Extract the [x, y] coordinate from the center of the cell holding the provided text.  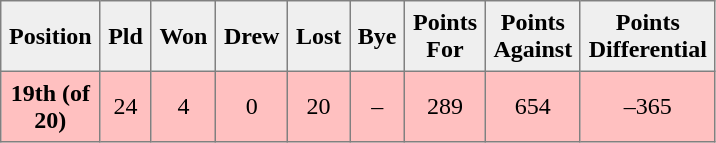
654 [532, 106]
19th (of 20) [50, 106]
289 [446, 106]
Pld [126, 36]
Points Against [532, 36]
Position [50, 36]
– [378, 106]
Drew [252, 36]
Lost [319, 36]
Bye [378, 36]
24 [126, 106]
4 [184, 106]
Won [184, 36]
Points Differential [648, 36]
0 [252, 106]
20 [319, 106]
Points For [446, 36]
–365 [648, 106]
